For the text-containing cell, return its midpoint in (X, Y) coordinate format. 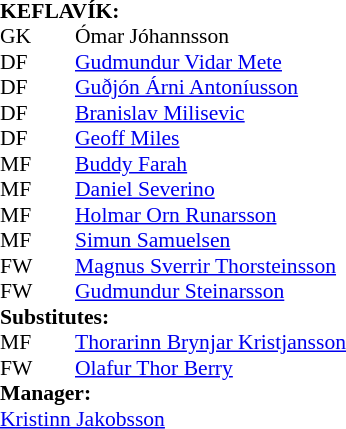
Holmar Orn Runarsson (210, 215)
Ómar Jóhannsson (210, 37)
Manager: (173, 393)
Gudmundur Steinarsson (210, 291)
Simun Samuelsen (210, 241)
Buddy Farah (210, 164)
GK (19, 37)
Guðjón Árni Antoníusson (210, 87)
Thorarinn Brynjar Kristjansson (210, 343)
Magnus Sverrir Thorsteinsson (210, 266)
Daniel Severino (210, 189)
Substitutes: (173, 317)
Branislav Milisevic (210, 113)
Gudmundur Vidar Mete (210, 62)
Olafur Thor Berry (210, 368)
Geoff Miles (210, 139)
